Return the [x, y] coordinate for the center point of the cell that contains the specified text.  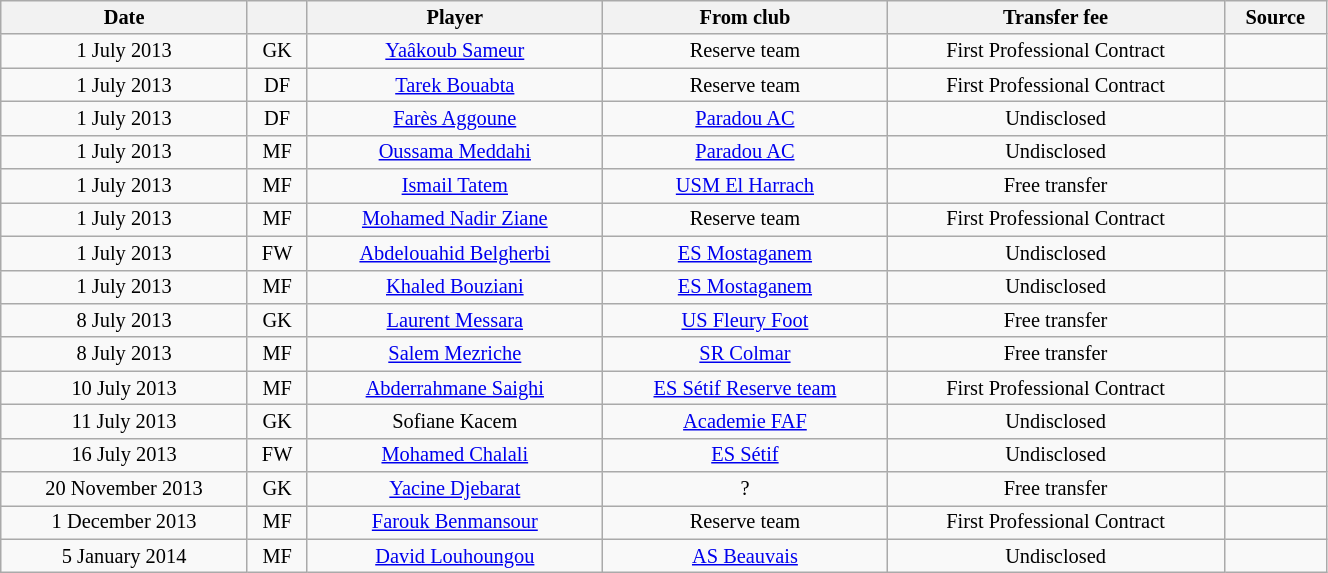
Abderrahmane Saighi [455, 388]
Date [124, 17]
Source [1275, 17]
Farouk Benmansour [455, 522]
11 July 2013 [124, 421]
ES Sétif Reserve team [745, 388]
From club [745, 17]
5 January 2014 [124, 556]
Khaled Bouziani [455, 287]
US Fleury Foot [745, 320]
Abdelouahid Belgherbi [455, 253]
ES Sétif [745, 455]
Yaâkoub Sameur [455, 51]
USM El Harrach [745, 186]
Transfer fee [1056, 17]
AS Beauvais [745, 556]
1 December 2013 [124, 522]
Oussama Meddahi [455, 152]
Mohamed Nadir Ziane [455, 219]
Tarek Bouabta [455, 85]
? [745, 489]
Sofiane Kacem [455, 421]
Mohamed Chalali [455, 455]
SR Colmar [745, 354]
Player [455, 17]
Farès Aggoune [455, 118]
16 July 2013 [124, 455]
10 July 2013 [124, 388]
Academie FAF [745, 421]
David Louhoungou [455, 556]
Ismail Tatem [455, 186]
20 November 2013 [124, 489]
Laurent Messara [455, 320]
Salem Mezriche [455, 354]
Yacine Djebarat [455, 489]
